Pinpoint the cell where the given text exists, returning its (x, y) midpoint coordinate. 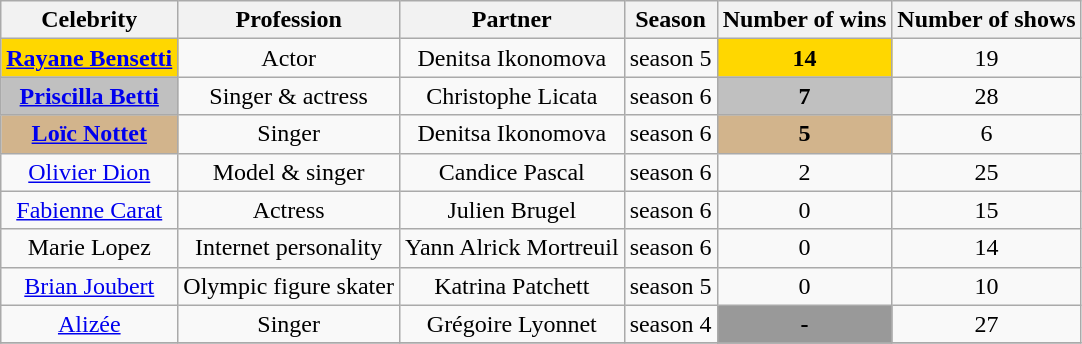
Number of wins (804, 20)
Actor (289, 58)
Singer & actress (289, 96)
- (804, 324)
15 (986, 210)
19 (986, 58)
Celebrity (90, 20)
Priscilla Betti (90, 96)
Season (670, 20)
7 (804, 96)
28 (986, 96)
Profession (289, 20)
6 (986, 134)
27 (986, 324)
25 (986, 172)
5 (804, 134)
Olivier Dion (90, 172)
Julien Brugel (512, 210)
Grégoire Lyonnet (512, 324)
Actress (289, 210)
Marie Lopez (90, 248)
Loïc Nottet (90, 134)
Katrina Patchett (512, 286)
Candice Pascal (512, 172)
Olympic figure skater (289, 286)
Number of shows (986, 20)
Alizée (90, 324)
Partner (512, 20)
Rayane Bensetti (90, 58)
Christophe Licata (512, 96)
Fabienne Carat (90, 210)
season 4 (670, 324)
10 (986, 286)
Brian Joubert (90, 286)
Yann Alrick Mortreuil (512, 248)
2 (804, 172)
Internet personality (289, 248)
Model & singer (289, 172)
